Return [X, Y] of the center of cell containing provided text 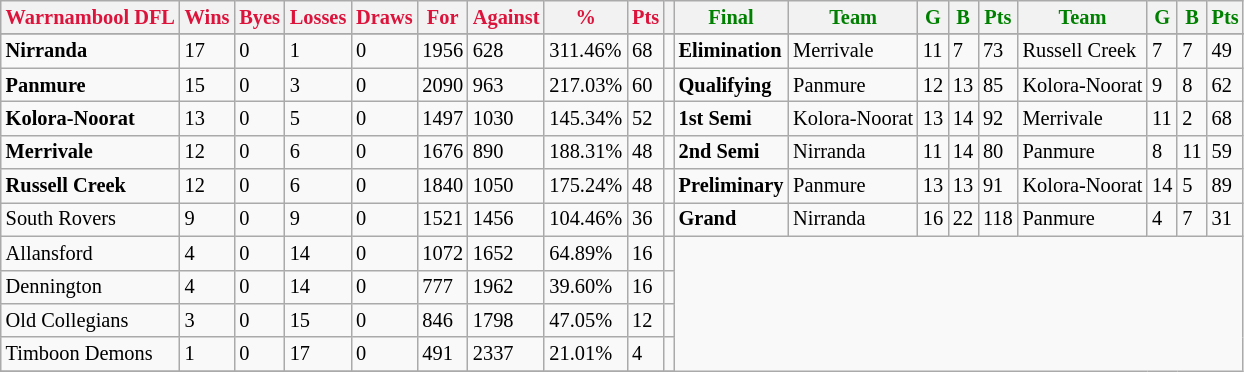
1676 [442, 152]
777 [442, 287]
% [586, 17]
Draws [384, 17]
1030 [506, 118]
62 [1226, 85]
890 [506, 152]
1798 [506, 320]
60 [646, 85]
Wins [208, 17]
Dennington [90, 287]
628 [506, 51]
1st Semi [732, 118]
92 [998, 118]
22 [963, 219]
Preliminary [732, 186]
104.46% [586, 219]
59 [1226, 152]
1956 [442, 51]
2090 [442, 85]
85 [998, 85]
963 [506, 85]
Final [732, 17]
80 [998, 152]
For [442, 17]
217.03% [586, 85]
1962 [506, 287]
Old Collegians [90, 320]
52 [646, 118]
49 [1226, 51]
1072 [442, 253]
Elimination [732, 51]
47.05% [586, 320]
Grand [732, 219]
Timboon Demons [90, 354]
South Rovers [90, 219]
Qualifying [732, 85]
2nd Semi [732, 152]
1456 [506, 219]
36 [646, 219]
31 [1226, 219]
73 [998, 51]
188.31% [586, 152]
Losses [318, 17]
175.24% [586, 186]
491 [442, 354]
39.60% [586, 287]
1497 [442, 118]
1050 [506, 186]
64.89% [586, 253]
Warrnambool DFL [90, 17]
2337 [506, 354]
Allansford [90, 253]
846 [442, 320]
2 [1192, 118]
21.01% [586, 354]
311.46% [586, 51]
145.34% [586, 118]
1652 [506, 253]
91 [998, 186]
89 [1226, 186]
1521 [442, 219]
Against [506, 17]
Byes [259, 17]
1840 [442, 186]
118 [998, 219]
